For the text-containing cell, return its midpoint in (x, y) coordinate format. 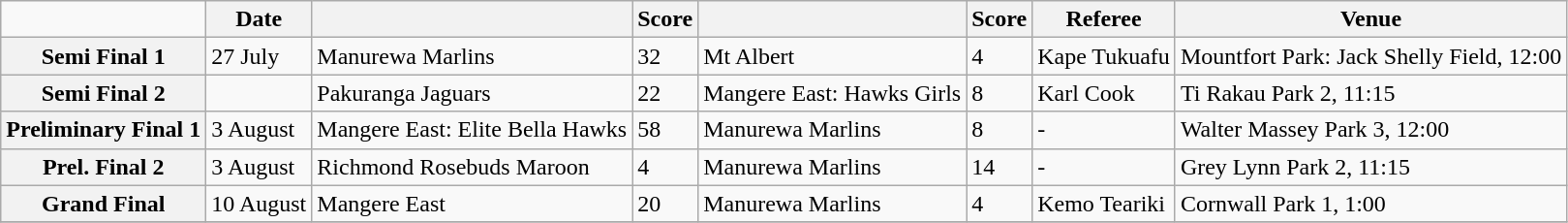
58 (665, 130)
Prel. Final 2 (104, 167)
Karl Cook (1104, 93)
Grand Final (104, 204)
Date (260, 19)
Mangere East: Elite Bella Hawks (473, 130)
Referee (1104, 19)
Semi Final 1 (104, 56)
Preliminary Final 1 (104, 130)
20 (665, 204)
22 (665, 93)
Pakuranga Jaguars (473, 93)
Mt Albert (833, 56)
Venue (1370, 19)
Kape Tukuafu (1104, 56)
Ti Rakau Park 2, 11:15 (1370, 93)
32 (665, 56)
Mountfort Park: Jack Shelly Field, 12:00 (1370, 56)
Cornwall Park 1, 1:00 (1370, 204)
10 August (260, 204)
14 (999, 167)
27 July (260, 56)
Grey Lynn Park 2, 11:15 (1370, 167)
Mangere East (473, 204)
Kemo Teariki (1104, 204)
Semi Final 2 (104, 93)
Walter Massey Park 3, 12:00 (1370, 130)
Mangere East: Hawks Girls (833, 93)
Richmond Rosebuds Maroon (473, 167)
